From the cell containing the given text, extract its center point as (x, y) coordinate. 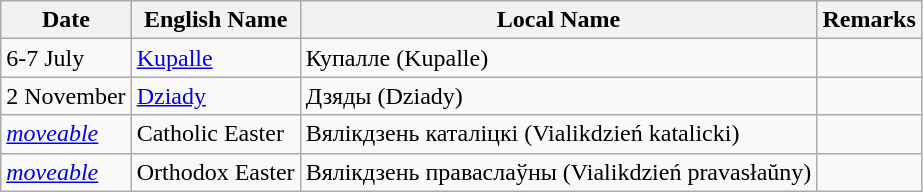
Вялiкдзень праваслаўны (Vialikdzień pravasłaŭny) (558, 172)
Date (66, 20)
Catholic Easter (216, 134)
2 November (66, 96)
Дзяды (Dziady) (558, 96)
English Name (216, 20)
Remarks (869, 20)
Orthodox Easter (216, 172)
Kupalle (216, 58)
Вялiкдзень каталiцкi (Vialikdzień katalicki) (558, 134)
6-7 July (66, 58)
Local Name (558, 20)
Купалле (Kupalle) (558, 58)
Dziady (216, 96)
